For the text-containing cell, return its midpoint in (X, Y) coordinate format. 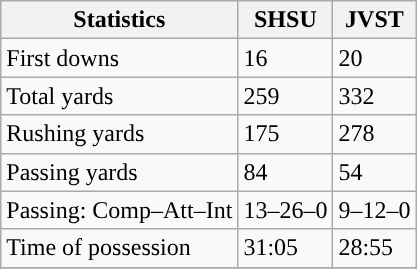
Time of possession (120, 248)
16 (286, 58)
Statistics (120, 20)
332 (374, 96)
SHSU (286, 20)
31:05 (286, 248)
175 (286, 134)
First downs (120, 58)
20 (374, 58)
Rushing yards (120, 134)
Passing yards (120, 172)
259 (286, 96)
54 (374, 172)
Total yards (120, 96)
28:55 (374, 248)
Passing: Comp–Att–Int (120, 210)
278 (374, 134)
JVST (374, 20)
84 (286, 172)
9–12–0 (374, 210)
13–26–0 (286, 210)
